Capture the cell that displays the provided text and extract its [X, Y] central coordinate. 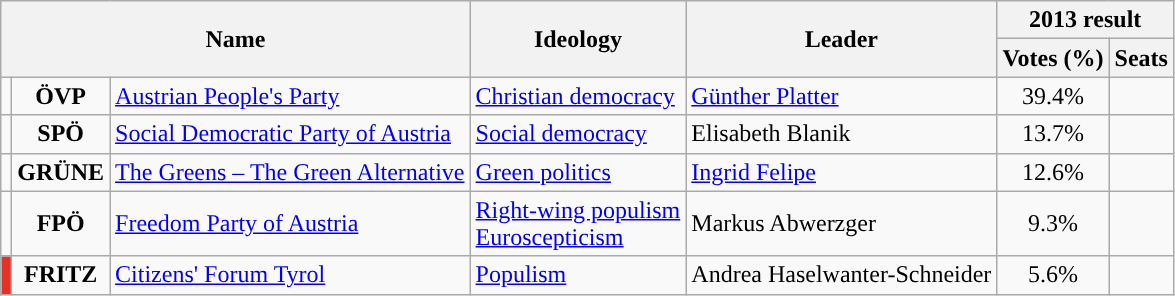
FRITZ [61, 275]
Seats [1141, 58]
ÖVP [61, 96]
Markus Abwerzger [842, 224]
2013 result [1086, 20]
Green politics [578, 172]
Name [236, 39]
13.7% [1053, 134]
Andrea Haselwanter-Schneider [842, 275]
Votes (%) [1053, 58]
Social democracy [578, 134]
SPÖ [61, 134]
Christian democracy [578, 96]
Austrian People's Party [290, 96]
Ideology [578, 39]
Günther Platter [842, 96]
Right-wing populismEuroscepticism [578, 224]
Citizens' Forum Tyrol [290, 275]
Ingrid Felipe [842, 172]
Freedom Party of Austria [290, 224]
GRÜNE [61, 172]
The Greens – The Green Alternative [290, 172]
Leader [842, 39]
12.6% [1053, 172]
Populism [578, 275]
39.4% [1053, 96]
5.6% [1053, 275]
FPÖ [61, 224]
Social Democratic Party of Austria [290, 134]
9.3% [1053, 224]
Elisabeth Blanik [842, 134]
